Extract the (X, Y) coordinate from the center of the cell holding the provided text.  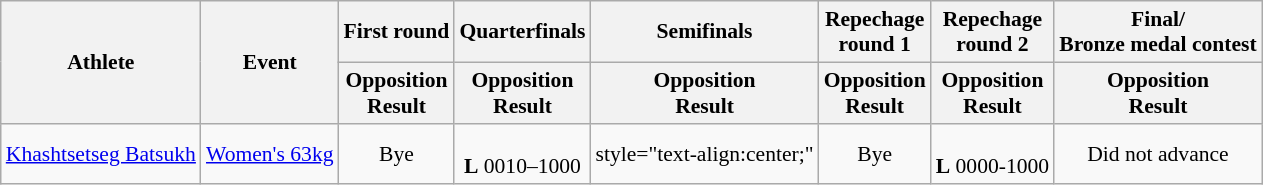
Women's 63kg (270, 154)
Athlete (101, 62)
L 0010–1000 (522, 154)
style="text-align:center;" (704, 154)
First round (397, 32)
Final/Bronze medal contest (1158, 32)
Repechage round 1 (875, 32)
Quarterfinals (522, 32)
L 0000-1000 (992, 154)
Did not advance (1158, 154)
Event (270, 62)
Semifinals (704, 32)
Khashtsetseg Batsukh (101, 154)
Repechage round 2 (992, 32)
